Find where the given text appears and provide that cell's center as (X, Y) coordinate. 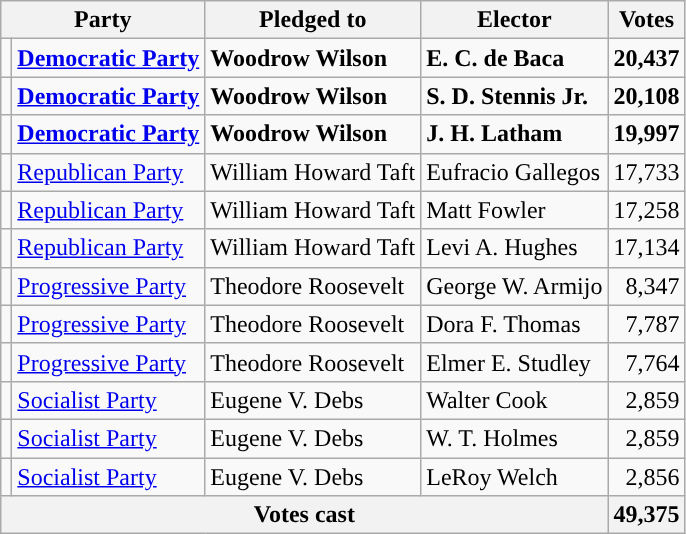
17,134 (646, 248)
17,733 (646, 172)
Dora F. Thomas (514, 324)
17,258 (646, 210)
Elector (514, 20)
7,764 (646, 362)
Walter Cook (514, 400)
Levi A. Hughes (514, 248)
J. H. Latham (514, 134)
George W. Armijo (514, 286)
E. C. de Baca (514, 58)
20,437 (646, 58)
Eufracio Gallegos (514, 172)
7,787 (646, 324)
Votes cast (304, 515)
Party (103, 20)
LeRoy Welch (514, 477)
2,856 (646, 477)
S. D. Stennis Jr. (514, 96)
20,108 (646, 96)
Matt Fowler (514, 210)
49,375 (646, 515)
W. T. Holmes (514, 438)
Votes (646, 20)
19,997 (646, 134)
8,347 (646, 286)
Elmer E. Studley (514, 362)
Pledged to (313, 20)
